Search for the cell housing the specified text and yield its [x, y] center coordinate. 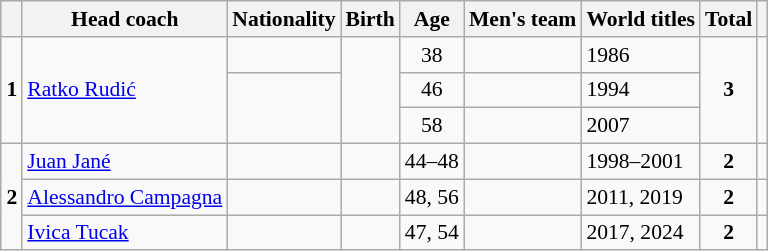
World titles [640, 19]
1994 [640, 90]
58 [432, 126]
Ivica Tucak [124, 233]
1998–2001 [640, 162]
1986 [640, 55]
1 [12, 90]
47, 54 [432, 233]
Juan Jané [124, 162]
3 [728, 90]
Ratko Rudić [124, 90]
48, 56 [432, 197]
38 [432, 55]
Nationality [284, 19]
Men's team [522, 19]
44–48 [432, 162]
Age [432, 19]
Total [728, 19]
2017, 2024 [640, 233]
Alessandro Campagna [124, 197]
Birth [370, 19]
2011, 2019 [640, 197]
Head coach [124, 19]
2007 [640, 126]
46 [432, 90]
